Output the (X, Y) coordinate of the center of the cell containing the given text.  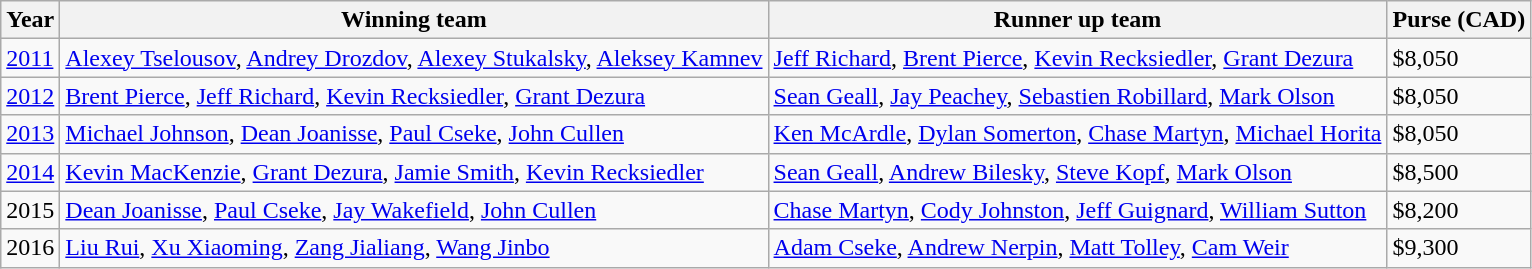
$9,300 (1459, 248)
2012 (30, 96)
Kevin MacKenzie, Grant Dezura, Jamie Smith, Kevin Recksiedler (414, 172)
2015 (30, 210)
Alexey Tselousov, Andrey Drozdov, Alexey Stukalsky, Aleksey Kamnev (414, 58)
Sean Geall, Jay Peachey, Sebastien Robillard, Mark Olson (1078, 96)
Jeff Richard, Brent Pierce, Kevin Recksiedler, Grant Dezura (1078, 58)
Year (30, 20)
2016 (30, 248)
Ken McArdle, Dylan Somerton, Chase Martyn, Michael Horita (1078, 134)
Runner up team (1078, 20)
Adam Cseke, Andrew Nerpin, Matt Tolley, Cam Weir (1078, 248)
$8,200 (1459, 210)
Liu Rui, Xu Xiaoming, Zang Jialiang, Wang Jinbo (414, 248)
2014 (30, 172)
2013 (30, 134)
$8,500 (1459, 172)
Sean Geall, Andrew Bilesky, Steve Kopf, Mark Olson (1078, 172)
2011 (30, 58)
Purse (CAD) (1459, 20)
Winning team (414, 20)
Chase Martyn, Cody Johnston, Jeff Guignard, William Sutton (1078, 210)
Brent Pierce, Jeff Richard, Kevin Recksiedler, Grant Dezura (414, 96)
Michael Johnson, Dean Joanisse, Paul Cseke, John Cullen (414, 134)
Dean Joanisse, Paul Cseke, Jay Wakefield, John Cullen (414, 210)
